Search for the cell housing the specified text and yield its (X, Y) center coordinate. 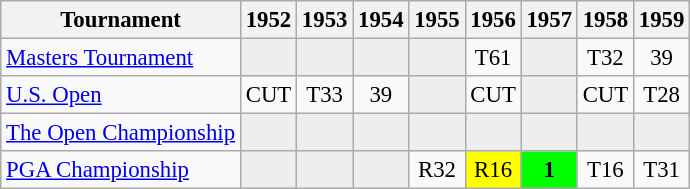
R16 (493, 170)
T16 (605, 170)
1955 (437, 20)
1959 (661, 20)
T32 (605, 58)
T31 (661, 170)
1952 (268, 20)
Tournament (121, 20)
R32 (437, 170)
PGA Championship (121, 170)
1 (549, 170)
1958 (605, 20)
The Open Championship (121, 133)
1953 (325, 20)
1957 (549, 20)
1956 (493, 20)
1954 (381, 20)
T28 (661, 95)
T61 (493, 58)
T33 (325, 95)
Masters Tournament (121, 58)
U.S. Open (121, 95)
